Detect which cell encompasses the target text, then output its (x, y) center coordinate. 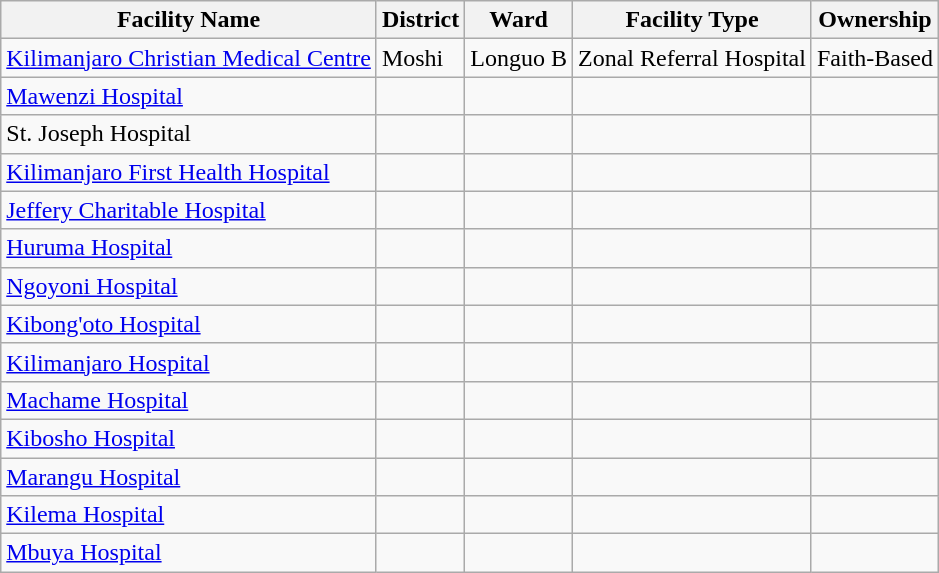
Moshi (420, 58)
Jeffery Charitable Hospital (189, 210)
Kilimanjaro First Health Hospital (189, 172)
Kibosho Hospital (189, 438)
District (420, 20)
Ward (519, 20)
St. Joseph Hospital (189, 134)
Machame Hospital (189, 400)
Mawenzi Hospital (189, 96)
Huruma Hospital (189, 248)
Ownership (874, 20)
Mbuya Hospital (189, 553)
Longuo B (519, 58)
Zonal Referral Hospital (692, 58)
Facility Name (189, 20)
Marangu Hospital (189, 477)
Facility Type (692, 20)
Ngoyoni Hospital (189, 286)
Kilimanjaro Christian Medical Centre (189, 58)
Faith-Based (874, 58)
Kilimanjaro Hospital (189, 362)
Kibong'oto Hospital (189, 324)
Kilema Hospital (189, 515)
